Find where the given text appears and provide that cell's center as [X, Y] coordinate. 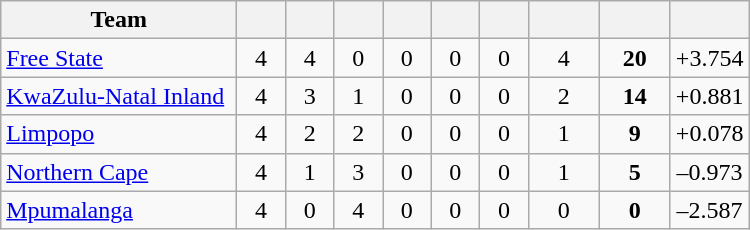
–0.973 [710, 172]
Free State [119, 58]
5 [634, 172]
Northern Cape [119, 172]
+3.754 [710, 58]
20 [634, 58]
+0.881 [710, 96]
Team [119, 20]
Limpopo [119, 134]
Mpumalanga [119, 210]
+0.078 [710, 134]
KwaZulu-Natal Inland [119, 96]
9 [634, 134]
14 [634, 96]
–2.587 [710, 210]
